Return the (x, y) coordinate for the center point of the cell that contains the specified text.  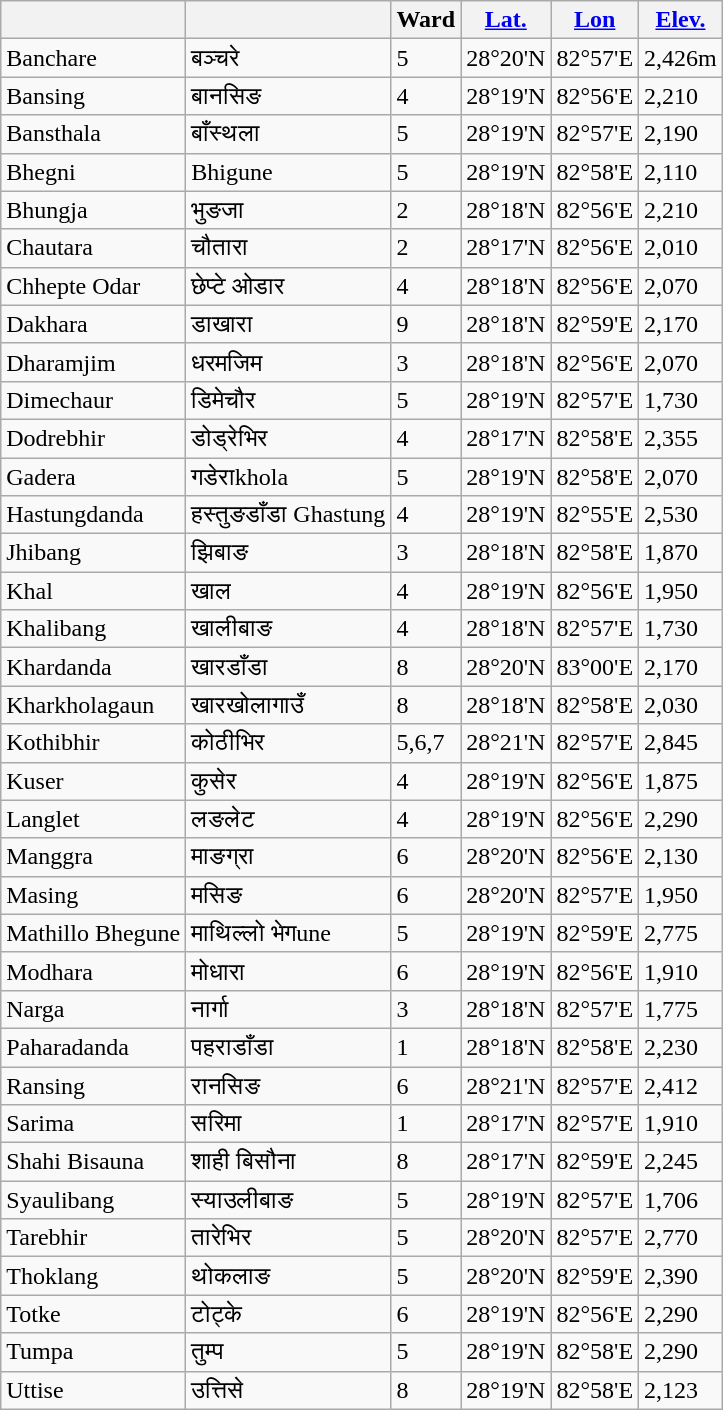
1,706 (681, 1200)
2,110 (681, 172)
Khal (94, 591)
Dakhara (94, 324)
थोकलाङ (288, 1276)
कोठीभिर (288, 743)
Jhibang (94, 553)
1,775 (681, 1009)
Sarima (94, 1124)
2,390 (681, 1276)
खारखोलागाउँ (288, 705)
Shahi Bisauna (94, 1162)
Khalibang (94, 629)
Bansing (94, 96)
बाँस्थला (288, 134)
2,775 (681, 933)
Elev. (681, 20)
Hastungdanda (94, 515)
Uttise (94, 1390)
रानसिङ (288, 1085)
टोट्के (288, 1314)
Paharadanda (94, 1047)
Banchare (94, 58)
Bansthala (94, 134)
Dodrebhir (94, 438)
2,190 (681, 134)
चौतारा (288, 248)
2,230 (681, 1047)
82°55'E (595, 515)
शाही बिसौना (288, 1162)
2,770 (681, 1238)
9 (426, 324)
1,870 (681, 553)
छेप्टे ओडार (288, 286)
2,245 (681, 1162)
Langlet (94, 819)
Manggra (94, 857)
Kuser (94, 781)
पहराडाँडा (288, 1047)
2,123 (681, 1390)
खारडाँडा (288, 667)
Bhegni (94, 172)
Modhara (94, 971)
माङग्रा (288, 857)
1,875 (681, 781)
2,412 (681, 1085)
Kharkholagaun (94, 705)
Lon (595, 20)
Khardanda (94, 667)
2,030 (681, 705)
Lat. (506, 20)
तारेभिर (288, 1238)
डिमेचौर (288, 400)
डाखारा (288, 324)
बञ्चरे (288, 58)
Dharamjim (94, 362)
Bhungja (94, 210)
2,355 (681, 438)
भुङजा (288, 210)
Chhepte Odar (94, 286)
Gadera (94, 477)
गडेराkhola (288, 477)
धरमजिम (288, 362)
बानसिङ (288, 96)
कुसेर (288, 781)
2,010 (681, 248)
Masing (94, 895)
झिबाङ (288, 553)
हस्तुङडाँडा Ghastung (288, 515)
खालीबाङ (288, 629)
Mathillo Bhegune (94, 933)
सरिमा (288, 1124)
5,6,7 (426, 743)
तुम्प (288, 1352)
Ransing (94, 1085)
Tarebhir (94, 1238)
लङलेट (288, 819)
Bhigune (288, 172)
2,845 (681, 743)
2,130 (681, 857)
मोधारा (288, 971)
डोड्रेभिर (288, 438)
Kothibhir (94, 743)
2,530 (681, 515)
83°00'E (595, 667)
Tumpa (94, 1352)
उत्तिसे (288, 1390)
Ward (426, 20)
Syaulibang (94, 1200)
माथिल्लो भेगune (288, 933)
Narga (94, 1009)
खाल (288, 591)
स्याउलीबाङ (288, 1200)
2,426m (681, 58)
Dimechaur (94, 400)
Chautara (94, 248)
Totke (94, 1314)
नार्गा (288, 1009)
मसिङ (288, 895)
Thoklang (94, 1276)
